Identify which cell holds the provided text, then report its [X, Y] central coordinate. 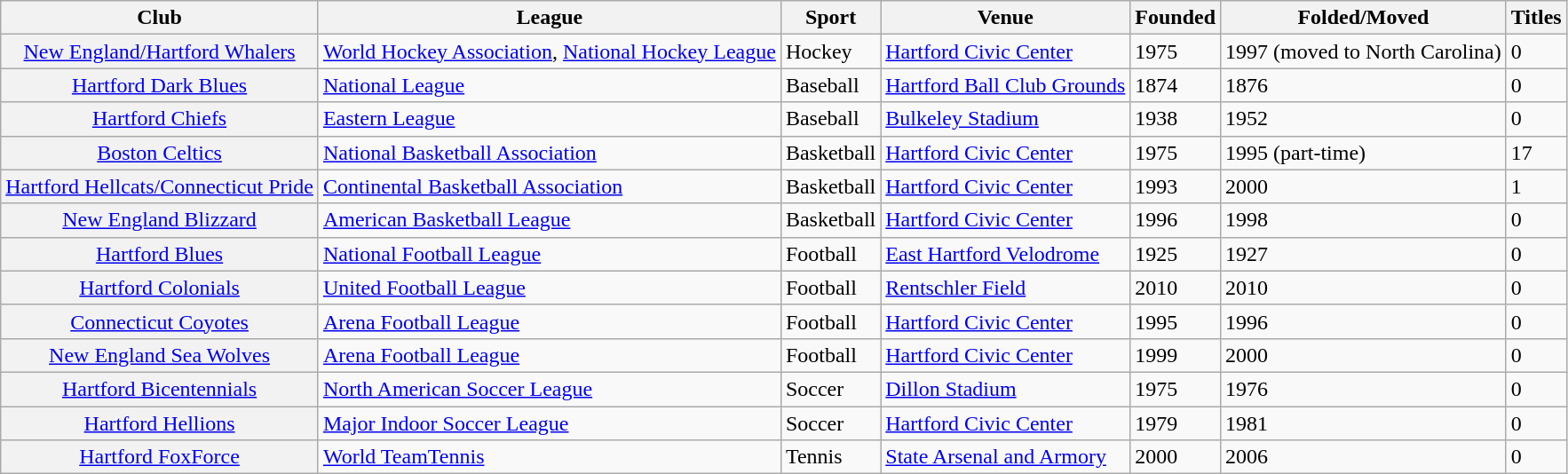
2006 [1364, 457]
National Basketball Association [549, 153]
Hartford Blues [160, 254]
1 [1536, 186]
Tennis [830, 457]
New England Sea Wolves [160, 355]
Titles [1536, 18]
Founded [1176, 18]
New England Blizzard [160, 220]
1925 [1176, 254]
North American Soccer League [549, 389]
1993 [1176, 186]
State Arsenal and Armory [1005, 457]
Hartford Hellions [160, 423]
World TeamTennis [549, 457]
Connecticut Coyotes [160, 321]
Hartford Chiefs [160, 119]
Hartford FoxForce [160, 457]
1995 [1176, 321]
World Hockey Association, National Hockey League [549, 51]
Continental Basketball Association [549, 186]
1874 [1176, 85]
Hartford Hellcats/Connecticut Pride [160, 186]
1876 [1364, 85]
Major Indoor Soccer League [549, 423]
National Football League [549, 254]
Hartford Dark Blues [160, 85]
Hockey [830, 51]
Bulkeley Stadium [1005, 119]
1981 [1364, 423]
Sport [830, 18]
Hartford Ball Club Grounds [1005, 85]
Club [160, 18]
Boston Celtics [160, 153]
United Football League [549, 288]
1997 (moved to North Carolina) [1364, 51]
1998 [1364, 220]
League [549, 18]
Venue [1005, 18]
Hartford Bicentennials [160, 389]
Eastern League [549, 119]
Rentschler Field [1005, 288]
East Hartford Velodrome [1005, 254]
Folded/Moved [1364, 18]
1979 [1176, 423]
Hartford Colonials [160, 288]
Dillon Stadium [1005, 389]
American Basketball League [549, 220]
New England/Hartford Whalers [160, 51]
National League [549, 85]
1952 [1364, 119]
1927 [1364, 254]
1995 (part-time) [1364, 153]
1976 [1364, 389]
1938 [1176, 119]
1999 [1176, 355]
17 [1536, 153]
